Identify which cell holds the provided text, then report its [x, y] central coordinate. 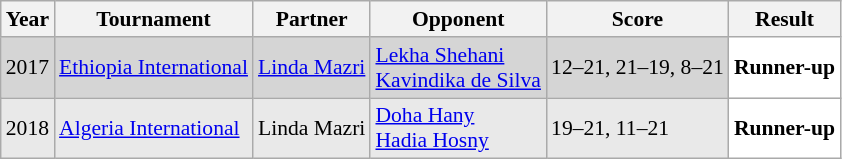
Year [28, 19]
2018 [28, 128]
19–21, 11–21 [638, 128]
Score [638, 19]
Opponent [458, 19]
Partner [312, 19]
Tournament [154, 19]
Doha Hany Hadia Hosny [458, 128]
2017 [28, 68]
Result [784, 19]
Lekha Shehani Kavindika de Silva [458, 68]
Algeria International [154, 128]
12–21, 21–19, 8–21 [638, 68]
Ethiopia International [154, 68]
